Return the [x, y] coordinate for the center point of the cell that contains the specified text.  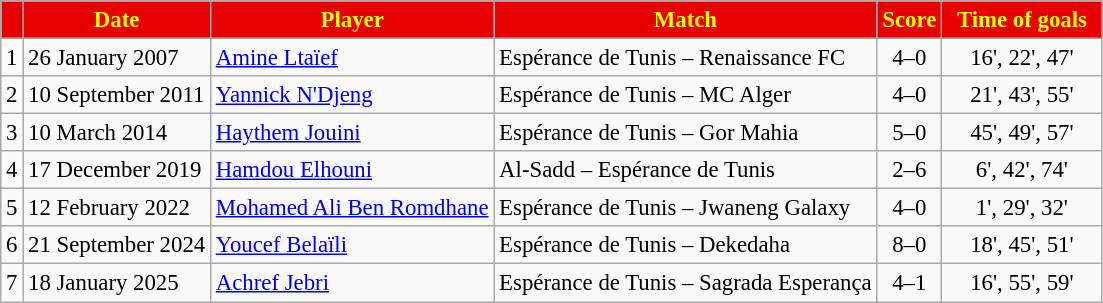
10 September 2011 [117, 95]
Mohamed Ali Ben Romdhane [352, 208]
Score [910, 20]
Espérance de Tunis – Dekedaha [686, 245]
8–0 [910, 245]
Hamdou Elhouni [352, 170]
16', 22', 47' [1022, 58]
6', 42', 74' [1022, 170]
7 [12, 283]
16', 55', 59' [1022, 283]
4 [12, 170]
Espérance de Tunis – Sagrada Esperança [686, 283]
18', 45', 51' [1022, 245]
2 [12, 95]
4–1 [910, 283]
Player [352, 20]
1', 29', 32' [1022, 208]
2–6 [910, 170]
5 [12, 208]
Haythem Jouini [352, 133]
1 [12, 58]
Achref Jebri [352, 283]
21 September 2024 [117, 245]
Yannick N'Djeng [352, 95]
Date [117, 20]
10 March 2014 [117, 133]
Espérance de Tunis – Gor Mahia [686, 133]
Espérance de Tunis – Renaissance FC [686, 58]
Youcef Belaïli [352, 245]
21', 43', 55' [1022, 95]
18 January 2025 [117, 283]
17 December 2019 [117, 170]
5–0 [910, 133]
3 [12, 133]
26 January 2007 [117, 58]
45', 49', 57' [1022, 133]
Espérance de Tunis – MC Alger [686, 95]
Time of goals [1022, 20]
Amine Ltaïef [352, 58]
Al-Sadd – Espérance de Tunis [686, 170]
12 February 2022 [117, 208]
Espérance de Tunis – Jwaneng Galaxy [686, 208]
6 [12, 245]
Match [686, 20]
